Scan for the cell matching the given text and deliver its [X, Y] coordinate at center. 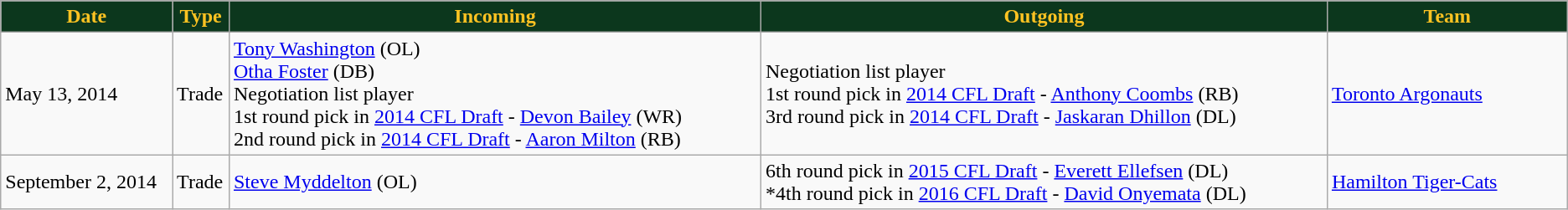
Type [201, 17]
Toronto Argonauts [1447, 94]
September 2, 2014 [87, 182]
Date [87, 17]
Team [1447, 17]
Outgoing [1044, 17]
Negotiation list player1st round pick in 2014 CFL Draft - Anthony Coombs (RB)3rd round pick in 2014 CFL Draft - Jaskaran Dhillon (DL) [1044, 94]
Hamilton Tiger-Cats [1447, 182]
6th round pick in 2015 CFL Draft - Everett Ellefsen (DL)*4th round pick in 2016 CFL Draft - David Onyemata (DL) [1044, 182]
Steve Myddelton (OL) [494, 182]
May 13, 2014 [87, 94]
Incoming [494, 17]
